Detect which cell encompasses the target text, then output its (X, Y) center coordinate. 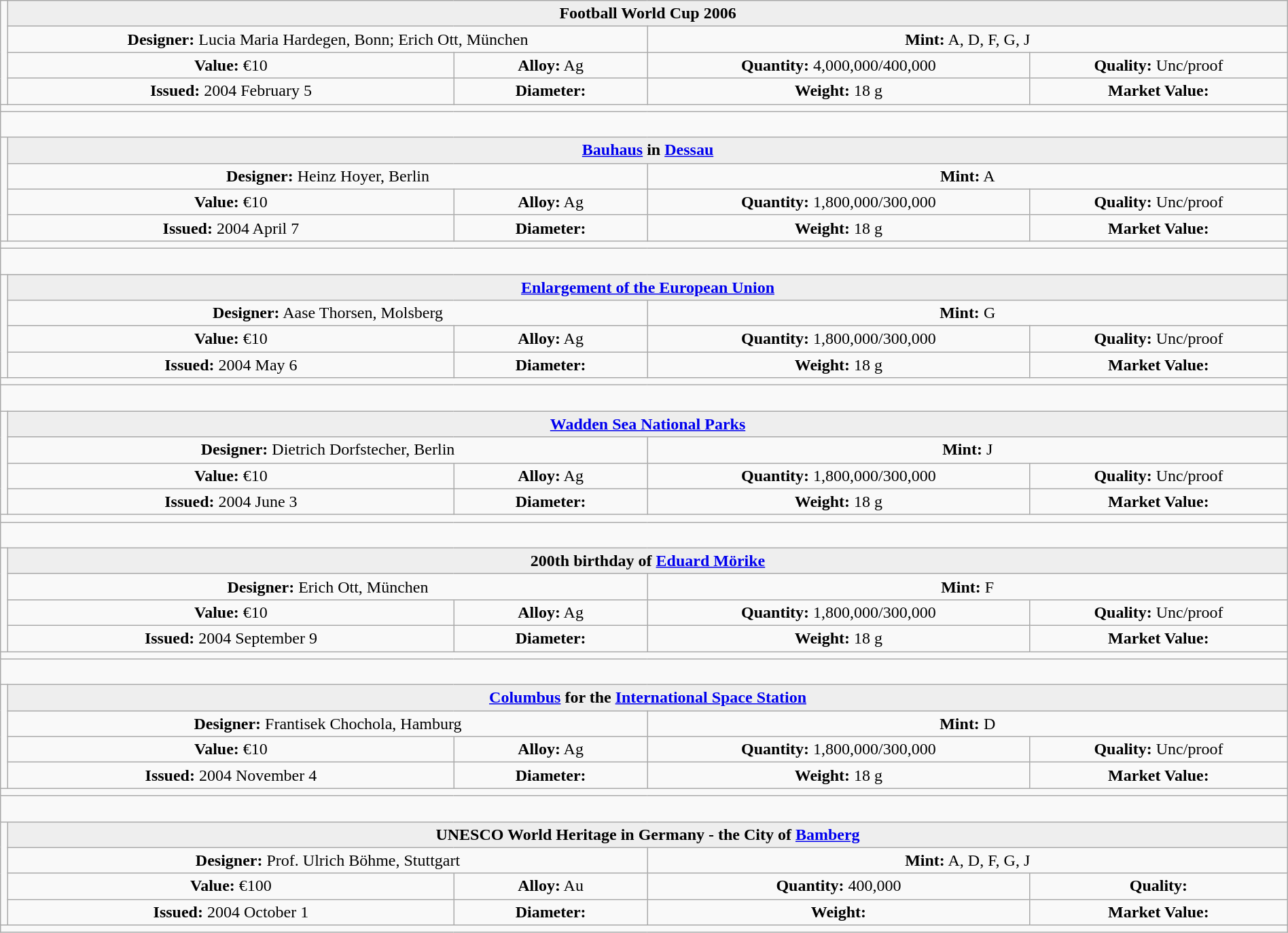
Alloy: Au (550, 886)
Issued: 2004 November 4 (231, 775)
Value: €100 (231, 886)
Wadden Sea National Parks (648, 424)
Issued: 2004 April 7 (231, 228)
Designer: Prof. Ulrich Böhme, Stuttgart (327, 860)
200th birthday of Eduard Mörike (648, 561)
Issued: 2004 February 5 (231, 91)
Issued: 2004 June 3 (231, 501)
UNESCO World Heritage in Germany - the City of Bamberg (648, 834)
Columbus for the International Space Station (648, 698)
Issued: 2004 October 1 (231, 912)
Designer: Dietrich Dorfstecher, Berlin (327, 450)
Issued: 2004 September 9 (231, 638)
Designer: Heinz Hoyer, Berlin (327, 176)
Mint: D (967, 724)
Mint: F (967, 586)
Mint: J (967, 450)
Designer: Aase Thorsen, Molsberg (327, 313)
Enlargement of the European Union (648, 287)
Quantity: 400,000 (838, 886)
Quality: (1159, 886)
Quantity: 4,000,000/400,000 (838, 65)
Football World Cup 2006 (648, 14)
Weight: (838, 912)
Designer: Erich Ott, München (327, 586)
Issued: 2004 May 6 (231, 365)
Designer: Lucia Maria Hardegen, Bonn; Erich Ott, München (327, 39)
Mint: G (967, 313)
Designer: Frantisek Chochola, Hamburg (327, 724)
Mint: A (967, 176)
Bauhaus in Dessau (648, 150)
